Provide the (X, Y) coordinate of the cell's center where the given text is located.  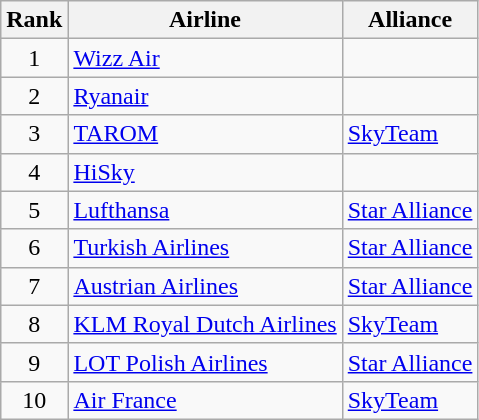
1 (34, 58)
KLM Royal Dutch Airlines (205, 324)
Turkish Airlines (205, 248)
HiSky (205, 172)
8 (34, 324)
Wizz Air (205, 58)
TAROM (205, 134)
Alliance (410, 20)
LOT Polish Airlines (205, 362)
Airline (205, 20)
5 (34, 210)
2 (34, 96)
Air France (205, 400)
Rank (34, 20)
Austrian Airlines (205, 286)
10 (34, 400)
Lufthansa (205, 210)
7 (34, 286)
3 (34, 134)
6 (34, 248)
Ryanair (205, 96)
9 (34, 362)
4 (34, 172)
